Identify which cell holds the provided text, then report its (X, Y) central coordinate. 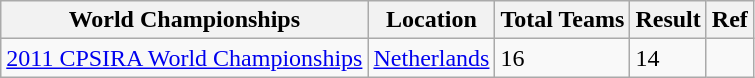
Location (432, 20)
Netherlands (432, 58)
16 (562, 58)
World Championships (184, 20)
Ref (730, 20)
14 (668, 58)
2011 CPSIRA World Championships (184, 58)
Result (668, 20)
Total Teams (562, 20)
